Pinpoint the cell where the given text exists, returning its (x, y) midpoint coordinate. 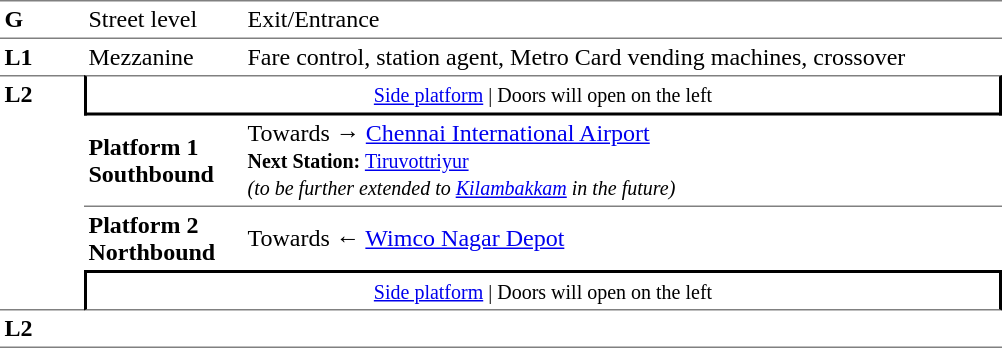
Platform 1Southbound (164, 162)
Platform 2Northbound (164, 238)
Towards → Chennai International AirportNext Station: Tiruvottriyur(to be further extended to Kilambakkam in the future) (622, 162)
Towards ← Wimco Nagar Depot (622, 238)
Exit/Entrance (622, 20)
L1 (42, 57)
Street level (164, 20)
Mezzanine (164, 57)
Fare control, station agent, Metro Card vending machines, crossover (622, 57)
G (42, 20)
